Identify which cell holds the provided text, then report its (X, Y) central coordinate. 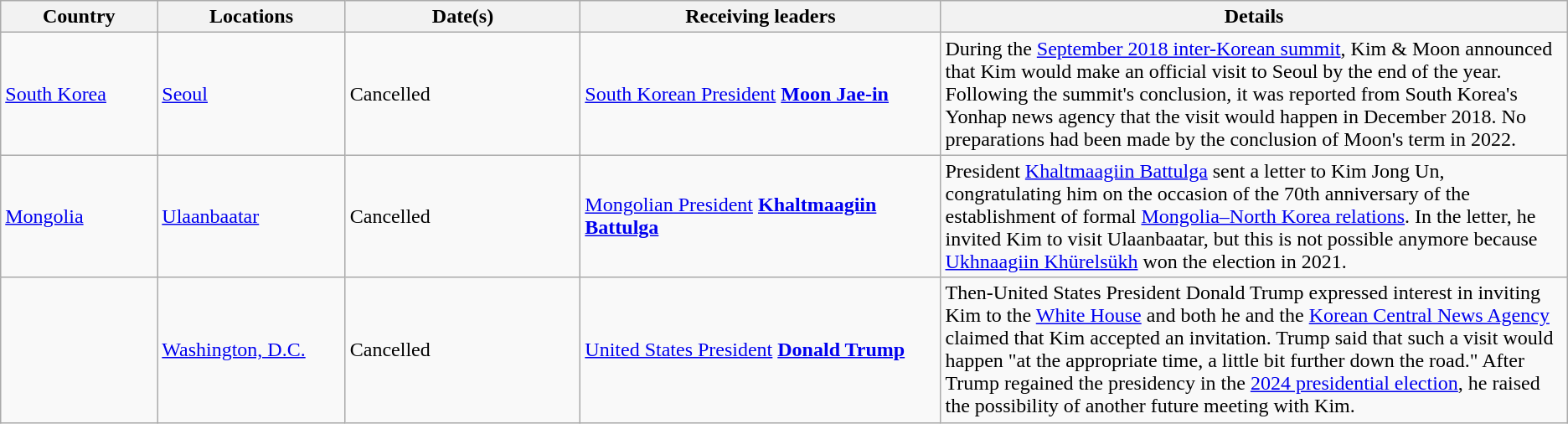
United States President Donald Trump (761, 350)
Date(s) (462, 17)
Washington, D.C. (251, 350)
Country (79, 17)
South Korean President Moon Jae-in (761, 94)
Receiving leaders (761, 17)
South Korea (79, 94)
Details (1254, 17)
Ulaanbaatar (251, 216)
Mongolian President Khaltmaagiin Battulga (761, 216)
Mongolia (79, 216)
Seoul (251, 94)
Locations (251, 17)
